Capture the cell that displays the provided text and extract its (X, Y) central coordinate. 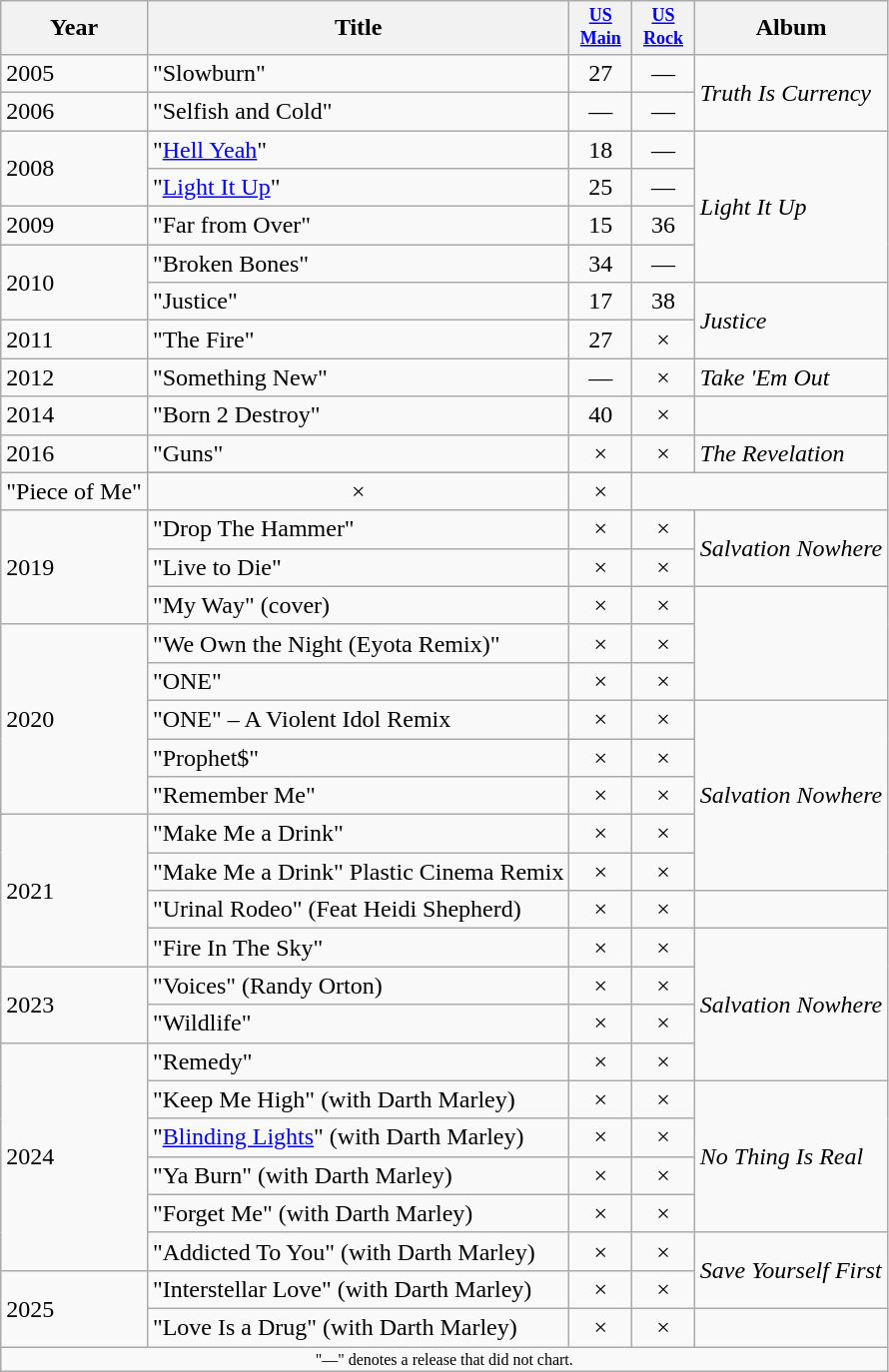
Title (358, 28)
36 (663, 226)
2016 (74, 453)
2005 (74, 73)
"ONE" (358, 681)
"Urinal Rodeo" (Feat Heidi Shepherd) (358, 910)
40 (601, 415)
"Selfish and Cold" (358, 111)
2008 (74, 169)
2014 (74, 415)
"ONE" – A Violent Idol Remix (358, 719)
"Far from Over" (358, 226)
"Wildlife" (358, 1024)
"Ya Burn" (with Darth Marley) (358, 1175)
2021 (74, 891)
"Keep Me High" (with Darth Marley) (358, 1099)
Year (74, 28)
2006 (74, 111)
USMain (601, 28)
Album (791, 28)
"Guns" (358, 453)
2010 (74, 283)
"Slowburn" (358, 73)
"Hell Yeah" (358, 150)
"The Fire" (358, 340)
"Remember Me" (358, 796)
"—" denotes a release that did not chart. (444, 1359)
The Revelation (791, 453)
Truth Is Currency (791, 92)
"Prophet$" (358, 758)
2012 (74, 377)
"Remedy" (358, 1061)
2011 (74, 340)
15 (601, 226)
Light It Up (791, 207)
Save Yourself First (791, 1270)
"Blinding Lights" (with Darth Marley) (358, 1137)
"Interstellar Love" (with Darth Marley) (358, 1289)
18 (601, 150)
"Broken Bones" (358, 264)
"Drop The Hammer" (358, 529)
"Voices" (Randy Orton) (358, 986)
Take 'Em Out (791, 377)
"We Own the Night (Eyota Remix)" (358, 643)
Justice (791, 321)
"Piece of Me" (74, 491)
No Thing Is Real (791, 1156)
2023 (74, 1005)
38 (663, 302)
2025 (74, 1308)
"Love Is a Drug" (with Darth Marley) (358, 1327)
2019 (74, 567)
"Something New" (358, 377)
17 (601, 302)
34 (601, 264)
2020 (74, 719)
"My Way" (cover) (358, 605)
25 (601, 188)
2024 (74, 1156)
"Born 2 Destroy" (358, 415)
"Addicted To You" (with Darth Marley) (358, 1251)
"Justice" (358, 302)
"Forget Me" (with Darth Marley) (358, 1213)
"Make Me a Drink" Plastic Cinema Remix (358, 872)
2009 (74, 226)
"Light It Up" (358, 188)
"Fire In The Sky" (358, 948)
"Make Me a Drink" (358, 834)
USRock (663, 28)
"Live to Die" (358, 567)
